Scan for the cell matching the given text and deliver its (x, y) coordinate at center. 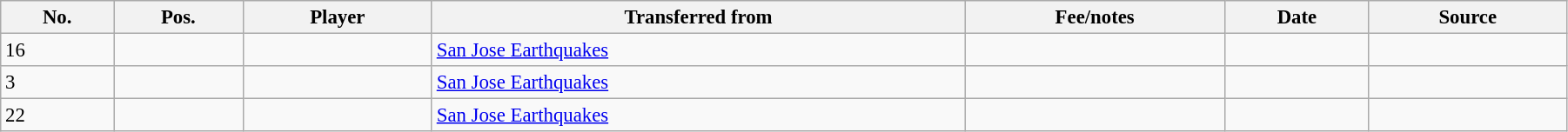
16 (57, 50)
Fee/notes (1095, 17)
Date (1297, 17)
22 (57, 115)
Pos. (178, 17)
Source (1467, 17)
No. (57, 17)
Player (338, 17)
Transferred from (698, 17)
3 (57, 82)
